Capture the cell that displays the provided text and extract its (X, Y) central coordinate. 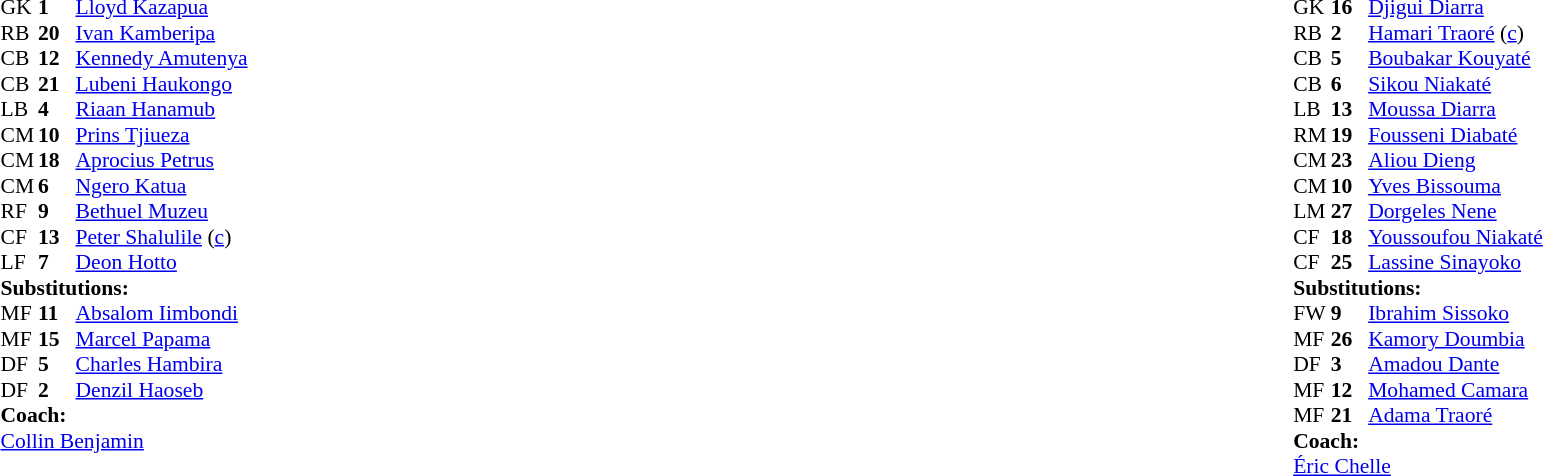
Deon Hotto (162, 263)
11 (57, 313)
Charles Hambira (162, 365)
RM (1312, 135)
26 (1350, 339)
Yves Bissouma (1456, 186)
Bethuel Muzeu (162, 211)
Boubakar Kouyaté (1456, 59)
Peter Shalulile (c) (162, 237)
Ivan Kamberipa (162, 33)
Ngero Katua (162, 186)
Denzil Haoseb (162, 390)
Mohamed Camara (1456, 390)
25 (1350, 263)
Lubeni Haukongo (162, 84)
RF (19, 211)
Youssoufou Niakaté (1456, 237)
FW (1312, 313)
Collin Benjamin (124, 441)
20 (57, 33)
7 (57, 263)
Lassine Sinayoko (1456, 263)
15 (57, 339)
Absalom Iimbondi (162, 313)
Kennedy Amutenya (162, 59)
Hamari Traoré (c) (1456, 33)
3 (1350, 365)
Kamory Doumbia (1456, 339)
Prins Tjiueza (162, 135)
Amadou Dante (1456, 365)
Aprocius Petrus (162, 161)
Sikou Niakaté (1456, 84)
23 (1350, 161)
Adama Traoré (1456, 415)
LM (1312, 211)
4 (57, 109)
27 (1350, 211)
Riaan Hanamub (162, 109)
Dorgeles Nene (1456, 211)
Ibrahim Sissoko (1456, 313)
LF (19, 263)
Fousseni Diabaté (1456, 135)
Marcel Papama (162, 339)
19 (1350, 135)
Aliou Dieng (1456, 161)
Moussa Diarra (1456, 109)
